Return the (X, Y) coordinate for the center point of the cell that contains the specified text.  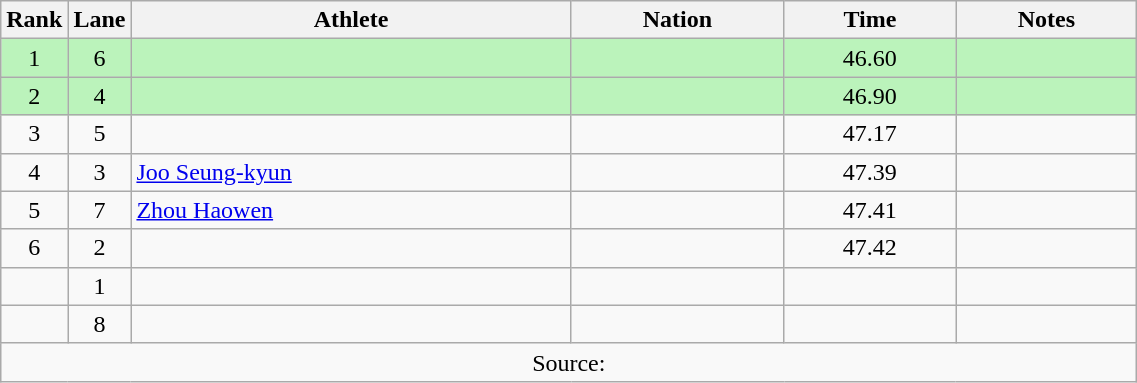
47.41 (870, 210)
8 (100, 324)
Lane (100, 20)
46.90 (870, 96)
Time (870, 20)
47.39 (870, 172)
7 (100, 210)
46.60 (870, 58)
Zhou Haowen (351, 210)
47.42 (870, 248)
Notes (1046, 20)
Joo Seung-kyun (351, 172)
Nation (678, 20)
Rank (34, 20)
47.17 (870, 134)
Athlete (351, 20)
Source: (569, 362)
